Output the (X, Y) coordinate of the center of the cell containing the given text.  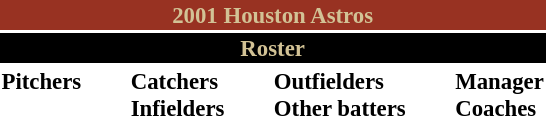
Roster (272, 48)
2001 Houston Astros (272, 15)
